Return the (x, y) coordinate for the center point of the cell that contains the specified text.  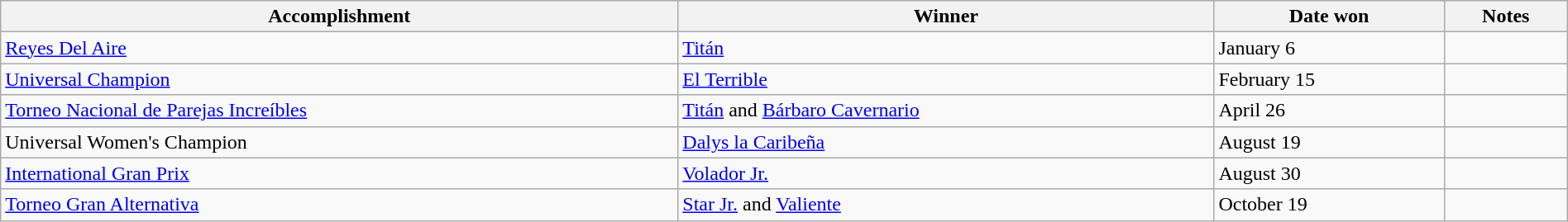
Date won (1329, 17)
Accomplishment (339, 17)
February 15 (1329, 79)
Dalys la Caribeña (946, 142)
Winner (946, 17)
Universal Women's Champion (339, 142)
Torneo Nacional de Parejas Increíbles (339, 111)
Universal Champion (339, 79)
Star Jr. and Valiente (946, 205)
April 26 (1329, 111)
El Terrible (946, 79)
International Gran Prix (339, 173)
Titán (946, 48)
Volador Jr. (946, 173)
August 30 (1329, 173)
January 6 (1329, 48)
Titán and Bárbaro Cavernario (946, 111)
Reyes Del Aire (339, 48)
Torneo Gran Alternativa (339, 205)
Notes (1505, 17)
October 19 (1329, 205)
August 19 (1329, 142)
